Determine the [x, y] coordinate at the center of the cell enclosing the given text.  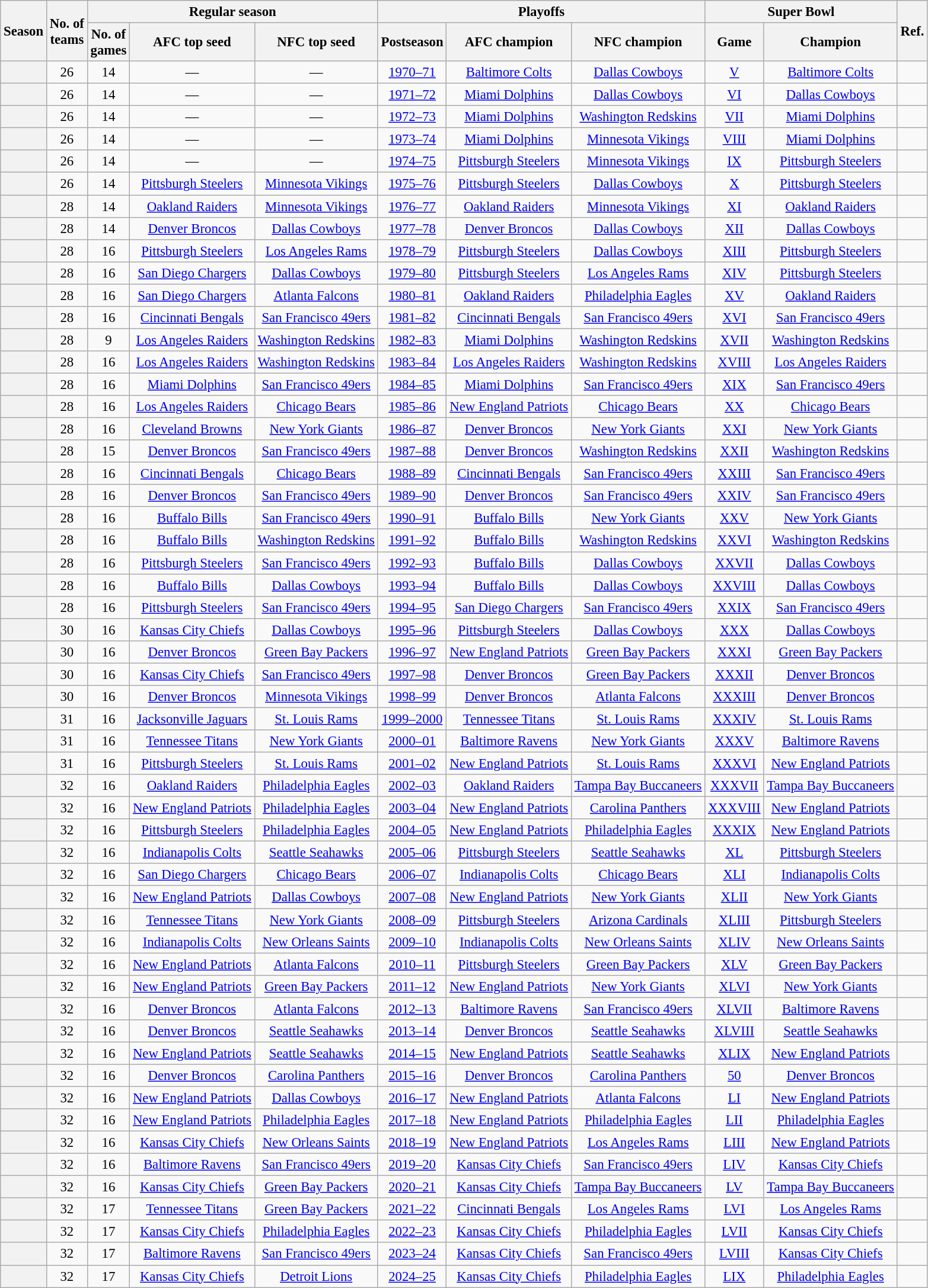
XXXVII [734, 786]
1980–81 [412, 295]
2018–19 [412, 1143]
Super Bowl [801, 12]
AFC top seed [192, 43]
2013–14 [412, 1031]
Regular season [232, 12]
XLVII [734, 1009]
Jacksonville Jaguars [192, 719]
LI [734, 1098]
Game [734, 43]
XLI [734, 875]
XXII [734, 451]
2003–04 [412, 808]
1994–95 [412, 607]
Postseason [412, 43]
XXVI [734, 541]
2023–24 [412, 1254]
XIV [734, 273]
1999–2000 [412, 719]
2024–25 [412, 1276]
XII [734, 228]
Cleveland Browns [192, 429]
1987–88 [412, 451]
1984–85 [412, 384]
2021–22 [412, 1209]
1986–87 [412, 429]
XIII [734, 251]
LVI [734, 1209]
XLV [734, 964]
XLIII [734, 920]
V [734, 72]
VI [734, 95]
XXIII [734, 474]
1976–77 [412, 206]
2020–21 [412, 1187]
1979–80 [412, 273]
XXXV [734, 741]
2006–07 [412, 875]
XXX [734, 630]
2005–06 [412, 853]
XXIX [734, 607]
XLVI [734, 986]
XLIV [734, 942]
2011–12 [412, 986]
15 [108, 451]
Playoffs [541, 12]
XLVIII [734, 1031]
1983–84 [412, 362]
1995–96 [412, 630]
XL [734, 853]
2012–13 [412, 1009]
2014–15 [412, 1053]
2004–05 [412, 830]
XI [734, 206]
2008–09 [412, 920]
1973–74 [412, 139]
1989–90 [412, 496]
XXXII [734, 674]
2007–08 [412, 897]
VII [734, 117]
Champion [830, 43]
LVII [734, 1232]
2015–16 [412, 1076]
2001–02 [412, 764]
1997–98 [412, 674]
50 [734, 1076]
XXXIV [734, 719]
VIII [734, 139]
LIX [734, 1276]
2000–01 [412, 741]
XX [734, 407]
1974–75 [412, 162]
XVI [734, 318]
LV [734, 1187]
XXXIII [734, 697]
1990–91 [412, 518]
1992–93 [412, 563]
Season [24, 31]
1977–78 [412, 228]
XXI [734, 429]
1981–82 [412, 318]
XXIV [734, 496]
1970–71 [412, 72]
LVIII [734, 1254]
XXXI [734, 652]
NFC champion [638, 43]
2022–23 [412, 1232]
1972–73 [412, 117]
XXVIII [734, 585]
XIX [734, 384]
Detroit Lions [316, 1276]
1971–72 [412, 95]
1996–97 [412, 652]
LII [734, 1120]
9 [108, 340]
1993–94 [412, 585]
1988–89 [412, 474]
IX [734, 162]
2016–17 [412, 1098]
XVIII [734, 362]
XXXVI [734, 764]
2002–03 [412, 786]
Ref. [912, 31]
LIII [734, 1143]
1991–92 [412, 541]
1982–83 [412, 340]
No. ofgames [108, 43]
1978–79 [412, 251]
LIV [734, 1165]
XXV [734, 518]
XLIX [734, 1053]
1975–76 [412, 184]
1985–86 [412, 407]
XVII [734, 340]
XXXIX [734, 830]
XLII [734, 897]
No. ofteams [66, 31]
1998–99 [412, 697]
Arizona Cardinals [638, 920]
XXVII [734, 563]
AFC champion [509, 43]
2009–10 [412, 942]
XV [734, 295]
XXXVIII [734, 808]
2019–20 [412, 1165]
2010–11 [412, 964]
X [734, 184]
NFC top seed [316, 43]
2017–18 [412, 1120]
